Search for the cell housing the specified text and yield its [X, Y] center coordinate. 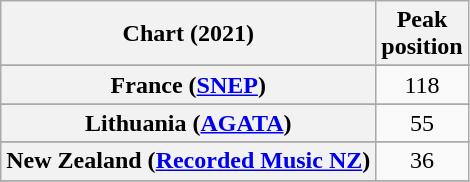
Lithuania (AGATA) [188, 123]
Chart (2021) [188, 34]
36 [422, 161]
118 [422, 85]
France (SNEP) [188, 85]
55 [422, 123]
Peakposition [422, 34]
New Zealand (Recorded Music NZ) [188, 161]
